Provide the (x, y) coordinate of the cell's center where the given text is located.  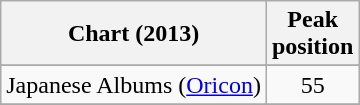
55 (312, 85)
Japanese Albums (Oricon) (134, 85)
Chart (2013) (134, 34)
Peak position (312, 34)
